Determine the [x, y] coordinate at the center of the cell enclosing the given text.  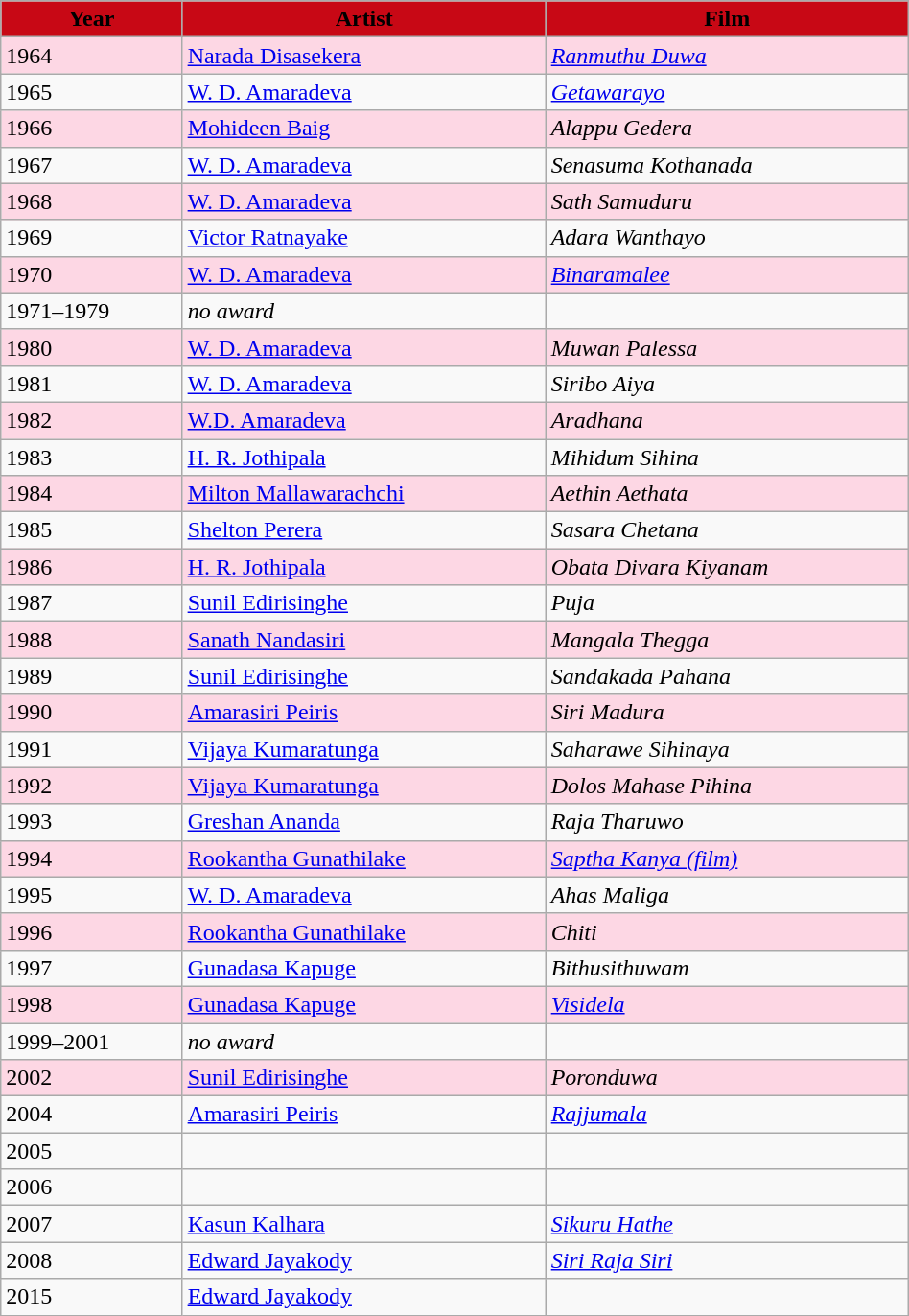
Shelton Perera [364, 530]
1988 [92, 640]
W.D. Amaradeva [364, 420]
1966 [92, 129]
1964 [92, 56]
Getawarayo [727, 92]
2002 [92, 1078]
Victor Ratnayake [364, 238]
1987 [92, 603]
Siri Raja Siri [727, 1260]
1982 [92, 420]
1971–1979 [92, 311]
2004 [92, 1115]
Binaramalee [727, 274]
1967 [92, 165]
1994 [92, 858]
2008 [92, 1260]
Ahas Maliga [727, 895]
Bithusithuwam [727, 968]
1999–2001 [92, 1041]
1969 [92, 238]
1989 [92, 676]
1998 [92, 1004]
Raja Tharuwo [727, 822]
1990 [92, 713]
1996 [92, 931]
Obata Divara Kiyanam [727, 567]
1991 [92, 749]
1983 [92, 458]
2005 [92, 1151]
Poronduwa [727, 1078]
Kasun Kalhara [364, 1224]
1995 [92, 895]
Sasara Chetana [727, 530]
Aradhana [727, 420]
1980 [92, 347]
Aethin Aethata [727, 494]
Saptha Kanya (film) [727, 858]
1981 [92, 384]
Mangala Thegga [727, 640]
Adara Wanthayo [727, 238]
Chiti [727, 931]
Narada Disasekera [364, 56]
Ranmuthu Duwa [727, 56]
Sandakada Pahana [727, 676]
Milton Mallawarachchi [364, 494]
1965 [92, 92]
Senasuma Kothanada [727, 165]
1984 [92, 494]
Siri Madura [727, 713]
Year [92, 19]
Sanath Nandasiri [364, 640]
Dolos Mahase Pihina [727, 786]
Alappu Gedera [727, 129]
1997 [92, 968]
1993 [92, 822]
Siribo Aiya [727, 384]
2015 [92, 1297]
Puja [727, 603]
1986 [92, 567]
Artist [364, 19]
Sath Samuduru [727, 201]
Visidela [727, 1004]
Muwan Palessa [727, 347]
1968 [92, 201]
1985 [92, 530]
Film [727, 19]
Sikuru Hathe [727, 1224]
Mohideen Baig [364, 129]
2007 [92, 1224]
Mihidum Sihina [727, 458]
Greshan Ananda [364, 822]
1970 [92, 274]
1992 [92, 786]
2006 [92, 1187]
Rajjumala [727, 1115]
Saharawe Sihinaya [727, 749]
